Determine the (X, Y) coordinate at the center of the cell enclosing the given text.  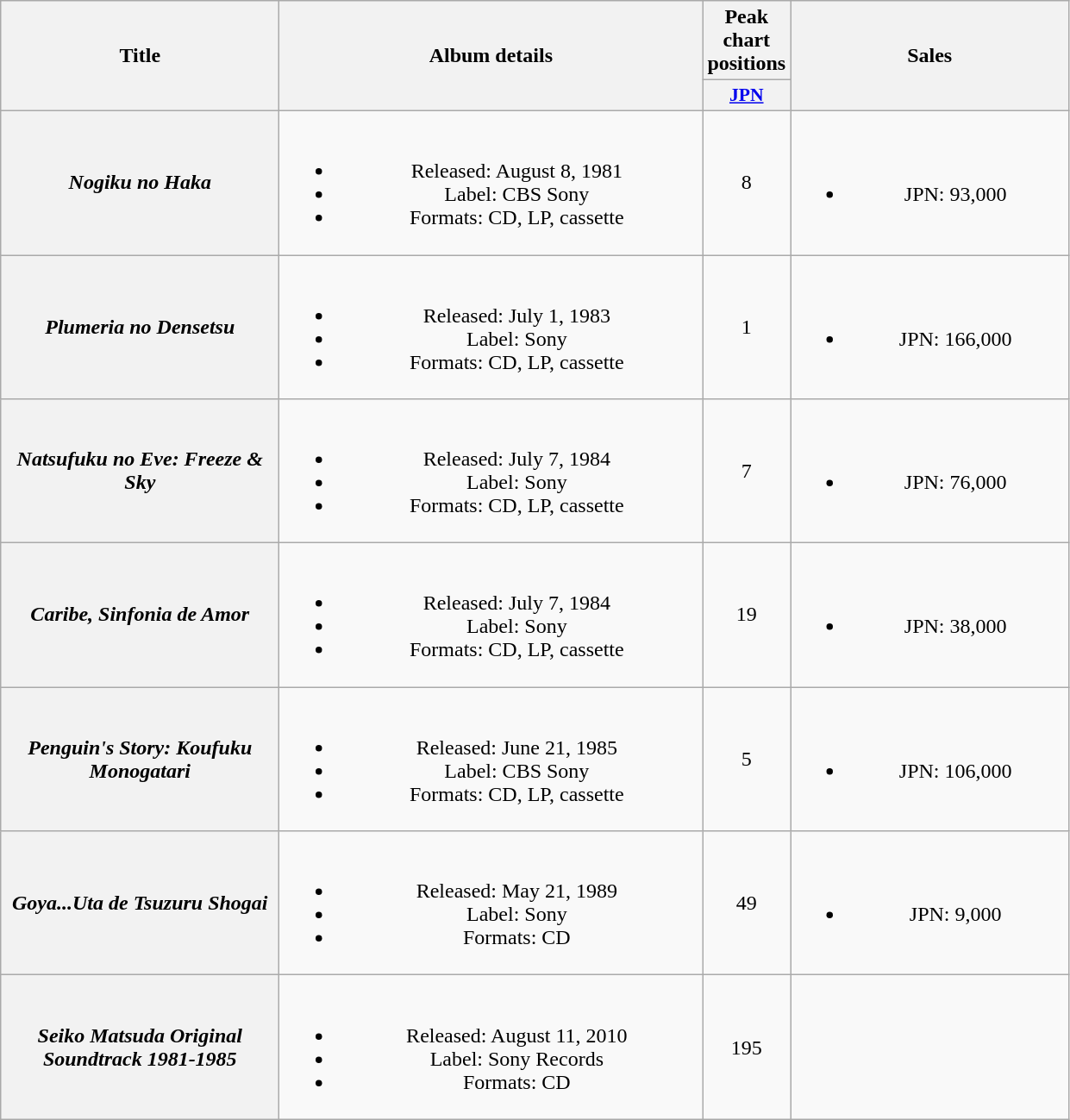
Sales (929, 56)
Seiko Matsuda Original Soundtrack 1981-1985 (140, 1047)
JPN: 38,000 (929, 616)
Released: August 8, 1981Label: CBS SonyFormats: CD, LP, cassette (491, 183)
Plumeria no Densetsu (140, 328)
JPN: 166,000 (929, 328)
JPN: 76,000 (929, 471)
Nogiku no Haka (140, 183)
195 (747, 1047)
Title (140, 56)
JPN (747, 96)
Released: May 21, 1989Label: SonyFormats: CD (491, 904)
Released: August 11, 2010Label: Sony RecordsFormats: CD (491, 1047)
JPN: 9,000 (929, 904)
Album details (491, 56)
7 (747, 471)
1 (747, 328)
19 (747, 616)
Caribe, Sinfonia de Amor (140, 616)
Released: July 1, 1983Label: SonyFormats: CD, LP, cassette (491, 328)
JPN: 93,000 (929, 183)
Natsufuku no Eve: Freeze & Sky (140, 471)
8 (747, 183)
JPN: 106,000 (929, 759)
Penguin's Story: Koufuku Monogatari (140, 759)
Goya...Uta de Tsuzuru Shogai (140, 904)
5 (747, 759)
49 (747, 904)
Released: June 21, 1985Label: CBS SonyFormats: CD, LP, cassette (491, 759)
Peak chart positions (747, 41)
